Output the [x, y] coordinate of the center of the cell containing the given text.  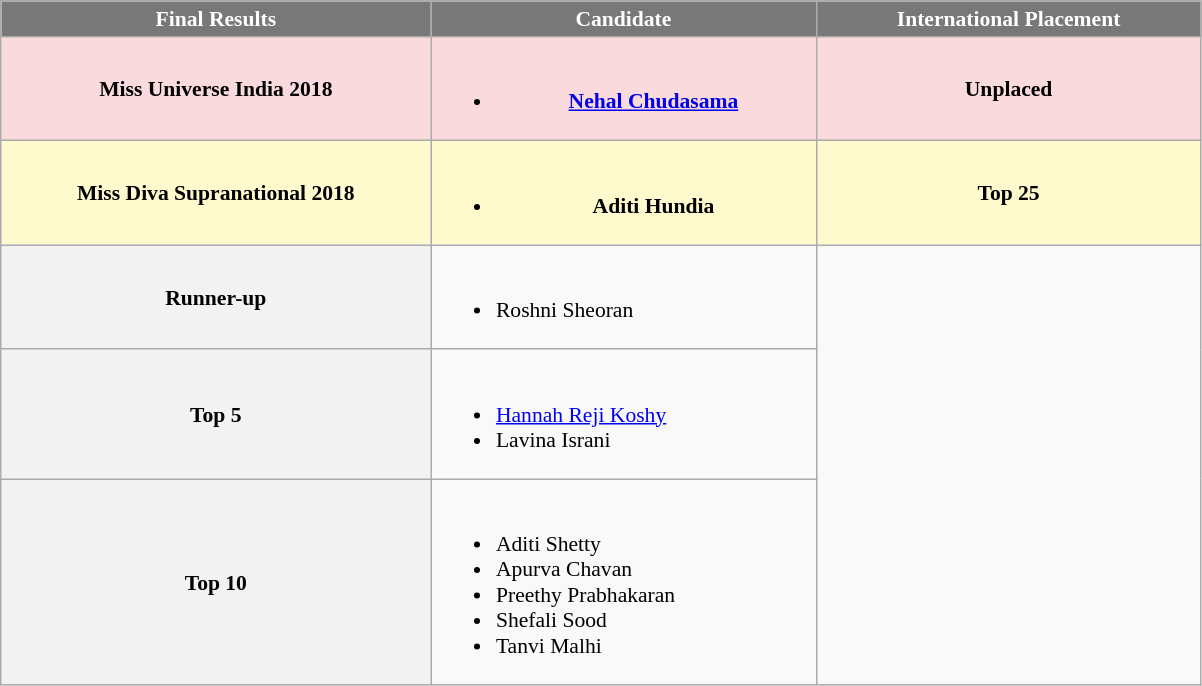
Runner-up [216, 297]
Nehal Chudasama [624, 89]
Roshni Sheoran [624, 297]
Unplaced [1008, 89]
Candidate [624, 19]
Miss Diva Supranational 2018 [216, 193]
International Placement [1008, 19]
Top 5 [216, 415]
Top 25 [1008, 193]
Aditi ShettyApurva ChavanPreethy PrabhakaranShefali SoodTanvi Malhi [624, 582]
Aditi Hundia [624, 193]
Final Results [216, 19]
Top 10 [216, 582]
Miss Universe India 2018 [216, 89]
Hannah Reji KoshyLavina Israni [624, 415]
